Return [x, y] of the center of cell containing provided text 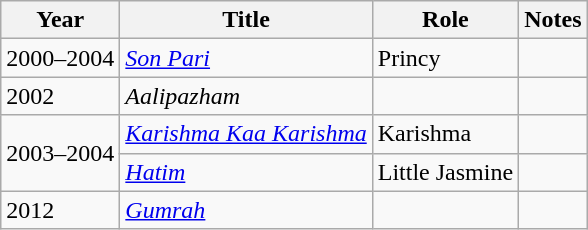
Karishma Kaa Karishma [246, 134]
Notes [553, 20]
Aalipazham [246, 96]
Year [60, 20]
2003–2004 [60, 153]
Son Pari [246, 58]
Karishma [445, 134]
Role [445, 20]
2012 [60, 210]
2002 [60, 96]
Gumrah [246, 210]
Princy [445, 58]
2000–2004 [60, 58]
Little Jasmine [445, 172]
Title [246, 20]
Hatim [246, 172]
